Return the (X, Y) coordinate for the center point of the cell that contains the specified text.  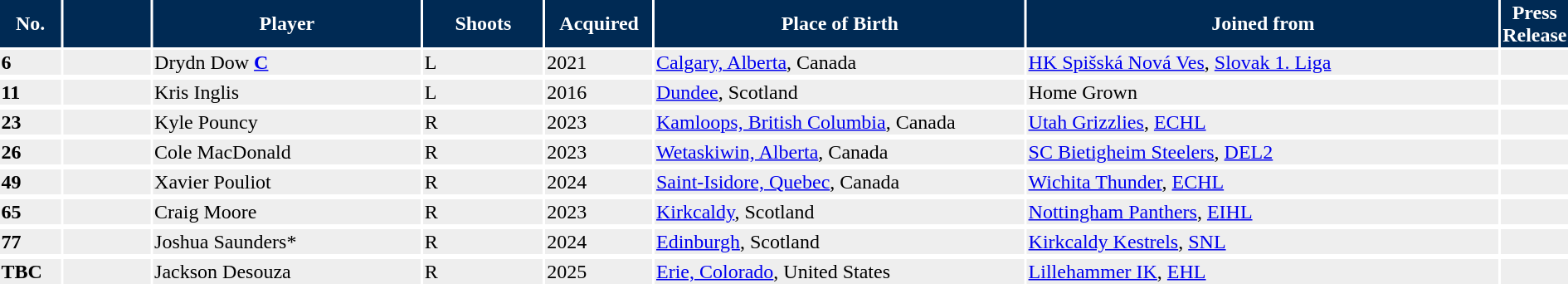
Shoots (483, 23)
Place of Birth (840, 23)
2016 (599, 92)
Wichita Thunder, ECHL (1263, 182)
Drydn Dow C (287, 62)
SC Bietigheim Steelers, DEL2 (1263, 152)
Craig Moore (287, 212)
Kirkcaldy Kestrels, SNL (1263, 242)
Joined from (1263, 23)
Dundee, Scotland (840, 92)
65 (30, 212)
Erie, Colorado, United States (840, 272)
Joshua Saunders* (287, 242)
Lillehammer IK, EHL (1263, 272)
Press Release (1535, 23)
HK Spišská Nová Ves, Slovak 1. Liga (1263, 62)
Kyle Pouncy (287, 122)
Cole MacDonald (287, 152)
Kamloops, British Columbia, Canada (840, 122)
11 (30, 92)
Kris Inglis (287, 92)
26 (30, 152)
Home Grown (1263, 92)
2021 (599, 62)
Kirkcaldy, Scotland (840, 212)
Calgary, Alberta, Canada (840, 62)
Acquired (599, 23)
Jackson Desouza (287, 272)
2025 (599, 272)
Player (287, 23)
77 (30, 242)
Nottingham Panthers, EIHL (1263, 212)
Wetaskiwin, Alberta, Canada (840, 152)
23 (30, 122)
Utah Grizzlies, ECHL (1263, 122)
TBC (30, 272)
49 (30, 182)
6 (30, 62)
Edinburgh, Scotland (840, 242)
Saint-Isidore, Quebec, Canada (840, 182)
Xavier Pouliot (287, 182)
No. (30, 23)
